Capture the cell that displays the provided text and extract its [x, y] central coordinate. 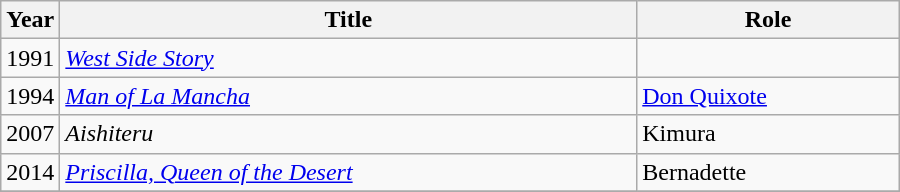
West Side Story [348, 58]
Don Quixote [768, 96]
2007 [30, 134]
Kimura [768, 134]
Man of La Mancha [348, 96]
Priscilla, Queen of the Desert [348, 172]
1994 [30, 96]
Role [768, 20]
Title [348, 20]
2014 [30, 172]
Bernadette [768, 172]
Aishiteru [348, 134]
1991 [30, 58]
Year [30, 20]
